Capture the cell that displays the provided text and extract its (x, y) central coordinate. 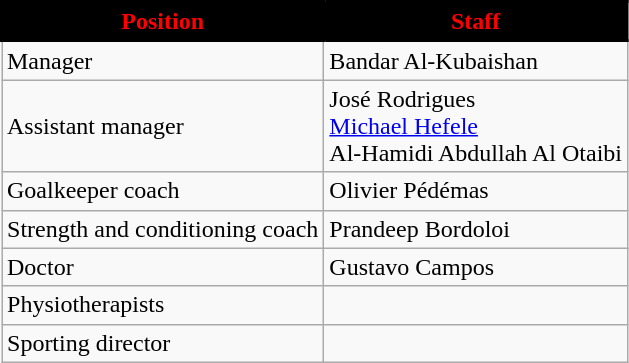
Sporting director (163, 343)
Strength and conditioning coach (163, 229)
Position (163, 22)
Doctor (163, 267)
Staff (476, 22)
Gustavo Campos (476, 267)
Manager (163, 60)
Goalkeeper coach (163, 191)
Prandeep Bordoloi (476, 229)
Physiotherapists (163, 305)
Bandar Al-Kubaishan (476, 60)
Assistant manager (163, 126)
Olivier Pédémas (476, 191)
José Rodrigues Michael Hefele Al-Hamidi Abdullah Al Otaibi (476, 126)
